Determine the (x, y) coordinate at the center of the cell enclosing the given text.  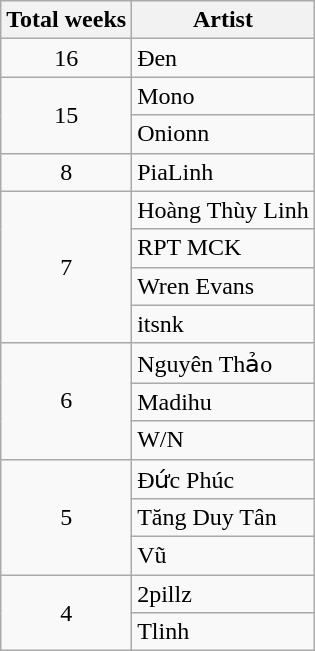
PiaLinh (224, 172)
Vũ (224, 556)
Mono (224, 96)
Madihu (224, 402)
Wren Evans (224, 286)
4 (66, 613)
Onionn (224, 134)
7 (66, 267)
Đen (224, 58)
Tăng Duy Tân (224, 518)
RPT MCK (224, 248)
5 (66, 517)
8 (66, 172)
W/N (224, 440)
Total weeks (66, 20)
Đức Phúc (224, 479)
Nguyên Thảo (224, 363)
Tlinh (224, 632)
itsnk (224, 324)
Hoàng Thùy Linh (224, 210)
15 (66, 115)
6 (66, 401)
2pillz (224, 594)
Artist (224, 20)
16 (66, 58)
